Search for the cell housing the specified text and yield its (X, Y) center coordinate. 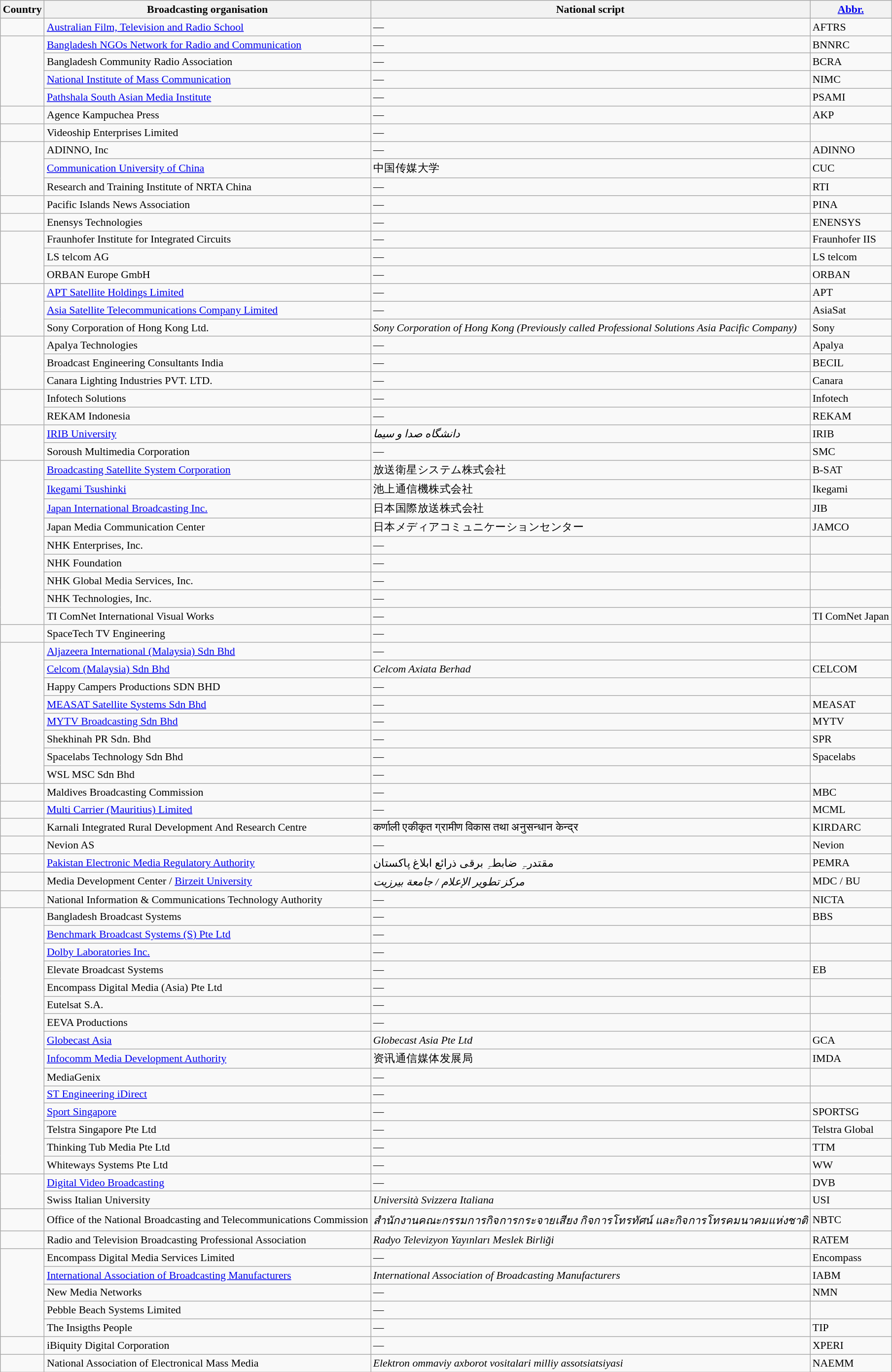
AFTRS (851, 27)
The Insigths People (208, 1328)
Apalya Technologies (208, 345)
WW (851, 1165)
MCML (851, 809)
APT (851, 292)
MDC / BU (851, 881)
GCA (851, 1040)
Office of the National Broadcasting and Telecommunications Commission (208, 1220)
Swiss Italian University (208, 1200)
WSL MSC Sdn Bhd (208, 774)
ADINNO (851, 150)
دانشگاه صدا و سیما (591, 434)
Nevion AS (208, 845)
USI (851, 1200)
Agence Kampuchea Press (208, 115)
Celcom (Malaysia) Sdn Bhd (208, 668)
Radyo Televizyon Yayınları Meslek Birliği (591, 1239)
日本メディアコミュニケーションセンター (591, 528)
Infotech Solutions (208, 398)
ADINNO, Inc (208, 150)
Canara Lighting Industries PVT. LTD. (208, 380)
NHK Technologies, Inc. (208, 598)
Elektron ommaviy axborot vositalari milliy assotsiatsiyasi (591, 1363)
Globecast Asia (208, 1040)
SPR (851, 739)
Encompass Digital Media (Asia) Pte Ltd (208, 987)
ST Engineering iDirect (208, 1094)
CUC (851, 169)
National Information & Communications Technology Authority (208, 899)
REKAM (851, 416)
JIB (851, 508)
Asia Satellite Telecommunications Company Limited (208, 310)
Dolby Laboratories Inc. (208, 952)
Sony (851, 327)
Japan International Broadcasting Inc. (208, 508)
DVB (851, 1182)
Pacific Islands News Association (208, 204)
Digital Video Broadcasting (208, 1182)
Communication University of China (208, 169)
Canara (851, 380)
Maldives Broadcasting Commission (208, 792)
Università Svizzera Italiana (591, 1200)
Shekhinah PR Sdn. Bhd (208, 739)
NHK Global Media Services, Inc. (208, 581)
资讯通信媒体发展局 (591, 1058)
MYTV Broadcasting Sdn Bhd (208, 722)
Happy Campers Productions SDN BHD (208, 686)
Fraunhofer Institute for Integrated Circuits (208, 240)
Aljazeera International (Malaysia) Sdn Bhd (208, 651)
Ikegami (851, 489)
BECIL (851, 363)
中国传媒大学 (591, 169)
NHK Foundation (208, 563)
ORBAN Europe GmbH (208, 275)
Bangladesh NGOs Network for Radio and Communication (208, 44)
池上通信機株式会社 (591, 489)
Media Development Center / Birzeit University (208, 881)
IMDA (851, 1058)
SPORTSG (851, 1112)
Infotech (851, 398)
Karnali Integrated Rural Development And Research Centre (208, 827)
Spacelabs (851, 757)
MBC (851, 792)
AsiaSat (851, 310)
Country (23, 9)
Benchmark Broadcast Systems (S) Pte Ltd (208, 934)
SpaceTech TV Engineering (208, 633)
EB (851, 970)
NICTA (851, 899)
TIP (851, 1328)
TI ComNet Japan (851, 616)
RTI (851, 186)
Research and Training Institute of NRTA China (208, 186)
National Association of Electronical Mass Media (208, 1363)
Telstra Global (851, 1129)
BBS (851, 916)
Elevate Broadcast Systems (208, 970)
New Media Networks (208, 1293)
Pakistan Electronic Media Regulatory Authority (208, 863)
NIMC (851, 79)
SMC (851, 452)
Eutelsat S.A. (208, 1005)
TI ComNet International Visual Works (208, 616)
ORBAN (851, 275)
Celcom Axiata Berhad (591, 668)
JAMCO (851, 528)
مقتدرہِ ضابطہِ برقی ذرائع ابلاغ پاکستان (591, 863)
MYTV (851, 722)
IRIB University (208, 434)
LS telcom AG (208, 257)
Soroush Multimedia Corporation (208, 452)
National script (591, 9)
XPERI (851, 1345)
Broadcast Engineering Consultants India (208, 363)
NBTC (851, 1220)
Fraunhofer IIS (851, 240)
कर्णाली एकीकृत ग्रामीण विकास तथा अनुसन्धान केन्द्र (591, 827)
Multi Carrier (Mauritius) Limited (208, 809)
Spacelabs Technology Sdn Bhd (208, 757)
Sport Singapore (208, 1112)
AKP (851, 115)
LS telcom (851, 257)
BCRA (851, 62)
CELCOM (851, 668)
ENENSYS (851, 222)
Broadcasting Satellite System Corporation (208, 469)
Australian Film, Television and Radio School (208, 27)
TTM (851, 1147)
Broadcasting organisation (208, 9)
MEASAT Satellite Systems Sdn Bhd (208, 704)
Whiteways Systems Pte Ltd (208, 1165)
مركز تطوير الإعلام / جامعة بيرزيت (591, 881)
PEMRA (851, 863)
NMN (851, 1293)
Sony Corporation of Hong Kong (Previously called Professional Solutions Asia Pacific Company) (591, 327)
BNNRC (851, 44)
日本国際放送株式会社 (591, 508)
REKAM Indonesia (208, 416)
Bangladesh Community Radio Association (208, 62)
Sony Corporation of Hong Kong Ltd. (208, 327)
Apalya (851, 345)
PINA (851, 204)
Pathshala South Asian Media Institute (208, 97)
Infocomm Media Development Authority (208, 1058)
APT Satellite Holdings Limited (208, 292)
IRIB (851, 434)
B-SAT (851, 469)
Nevion (851, 845)
Bangladesh Broadcast Systems (208, 916)
EEVA Productions (208, 1022)
NHK Enterprises, Inc. (208, 545)
Encompass Digital Media Services Limited (208, 1257)
Globecast Asia Pte Ltd (591, 1040)
National Institute of Mass Communication (208, 79)
KIRDARC (851, 827)
iBiquity Digital Corporation (208, 1345)
MediaGenix (208, 1077)
Telstra Singapore Pte Ltd (208, 1129)
MEASAT (851, 704)
สำนักงานคณะกรรมการกิจการกระจายเสียง กิจการโทรทัศน์ และกิจการโทรคมนาคมแห่งชาติ (591, 1220)
PSAMI (851, 97)
Enensys Technologies (208, 222)
NAEMM (851, 1363)
Encompass (851, 1257)
Radio and Television Broadcasting Professional Association (208, 1239)
Videoship Enterprises Limited (208, 132)
Thinking Tub Media Pte Ltd (208, 1147)
IABM (851, 1275)
Abbr. (851, 9)
放送衛星システム株式会社 (591, 469)
Pebble Beach Systems Limited (208, 1310)
Ikegami Tsushinki (208, 489)
Japan Media Communication Center (208, 528)
RATEM (851, 1239)
